Identify which cell holds the provided text, then report its (X, Y) central coordinate. 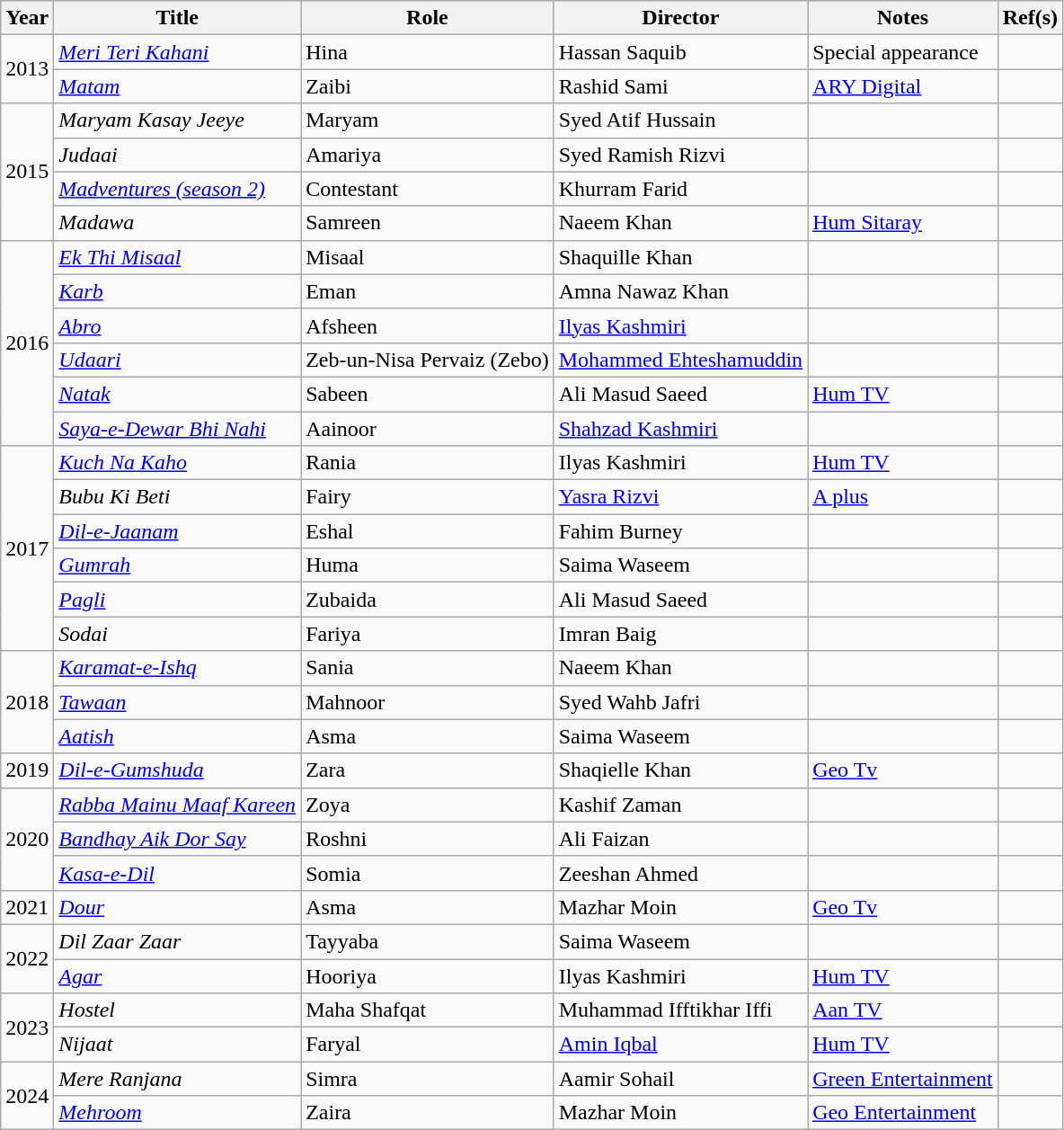
Meri Teri Kahani (178, 52)
Aamir Sohail (680, 1079)
Dil Zaar Zaar (178, 941)
Zeb-un-Nisa Pervaiz (Zebo) (428, 360)
ARY Digital (903, 86)
Ref(s) (1030, 18)
Aatish (178, 736)
Sodai (178, 634)
Hooriya (428, 975)
Dour (178, 907)
Syed Wahb Jafri (680, 702)
Agar (178, 975)
Natak (178, 394)
Amariya (428, 155)
Special appearance (903, 52)
Simra (428, 1079)
Zara (428, 770)
Mahnoor (428, 702)
Eman (428, 291)
Sania (428, 668)
Udaari (178, 360)
2021 (27, 907)
Fariya (428, 634)
Shaquille Khan (680, 257)
2013 (27, 69)
2020 (27, 839)
Notes (903, 18)
Tawaan (178, 702)
Kuch Na Kaho (178, 463)
Dil-e-Jaanam (178, 531)
Samreen (428, 223)
Matam (178, 86)
2018 (27, 702)
Sabeen (428, 394)
Karamat-e-Ishq (178, 668)
Madventures (season 2) (178, 189)
Mere Ranjana (178, 1079)
Shahzad Kashmiri (680, 429)
2023 (27, 1028)
Karb (178, 291)
Director (680, 18)
Nijaat (178, 1045)
Zaira (428, 1113)
Kashif Zaman (680, 805)
A plus (903, 497)
Zoya (428, 805)
2024 (27, 1096)
2019 (27, 770)
Pagli (178, 600)
Afsheen (428, 325)
Contestant (428, 189)
Green Entertainment (903, 1079)
Aan TV (903, 1010)
Muhammad Ifftikhar Iffi (680, 1010)
Judaai (178, 155)
Aainoor (428, 429)
Somia (428, 873)
Mehroom (178, 1113)
Yasra Rizvi (680, 497)
Shaqielle Khan (680, 770)
Dil-e-Gumshuda (178, 770)
Hostel (178, 1010)
Rashid Sami (680, 86)
Amna Nawaz Khan (680, 291)
Rania (428, 463)
Kasa-e-Dil (178, 873)
Ali Faizan (680, 839)
Imran Baig (680, 634)
Misaal (428, 257)
Bandhay Aik Dor Say (178, 839)
Maha Shafqat (428, 1010)
Saya-e-Dewar Bhi Nahi (178, 429)
Fahim Burney (680, 531)
Rabba Mainu Maaf Kareen (178, 805)
Hassan Saquib (680, 52)
Tayyaba (428, 941)
Hum Sitaray (903, 223)
Amin Iqbal (680, 1045)
Fairy (428, 497)
Zeeshan Ahmed (680, 873)
Abro (178, 325)
Gumrah (178, 565)
Syed Atif Hussain (680, 120)
Maryam Kasay Jeeye (178, 120)
Faryal (428, 1045)
Syed Ramish Rizvi (680, 155)
2017 (27, 548)
Role (428, 18)
2022 (27, 958)
2015 (27, 172)
Zubaida (428, 600)
Madawa (178, 223)
Year (27, 18)
Title (178, 18)
Huma (428, 565)
Maryam (428, 120)
Geo Entertainment (903, 1113)
Mohammed Ehteshamuddin (680, 360)
Hina (428, 52)
Eshal (428, 531)
Ek Thi Misaal (178, 257)
2016 (27, 343)
Roshni (428, 839)
Bubu Ki Beti (178, 497)
Khurram Farid (680, 189)
Zaibi (428, 86)
